Detect which cell encompasses the target text, then output its (x, y) center coordinate. 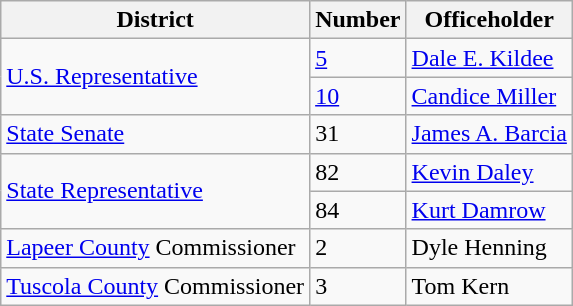
5 (358, 58)
82 (358, 172)
U.S. Representative (156, 77)
State Senate (156, 134)
Dale E. Kildee (489, 58)
Lapeer County Commissioner (156, 248)
10 (358, 96)
Dyle Henning (489, 248)
Candice Miller (489, 96)
Number (358, 20)
84 (358, 210)
Tom Kern (489, 286)
State Representative (156, 191)
James A. Barcia (489, 134)
Kurt Damrow (489, 210)
Tuscola County Commissioner (156, 286)
Officeholder (489, 20)
Kevin Daley (489, 172)
District (156, 20)
3 (358, 286)
31 (358, 134)
2 (358, 248)
